From the cell containing the given text, extract its center point as [X, Y] coordinate. 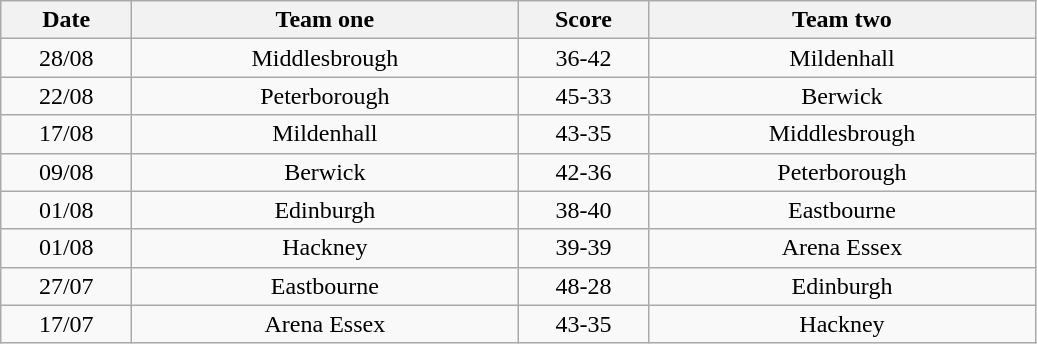
Date [66, 20]
39-39 [584, 248]
22/08 [66, 96]
28/08 [66, 58]
36-42 [584, 58]
Team one [325, 20]
38-40 [584, 210]
27/07 [66, 286]
17/07 [66, 324]
48-28 [584, 286]
42-36 [584, 172]
Score [584, 20]
Team two [842, 20]
45-33 [584, 96]
09/08 [66, 172]
17/08 [66, 134]
